Provide the (x, y) coordinate of the cell's center where the given text is located.  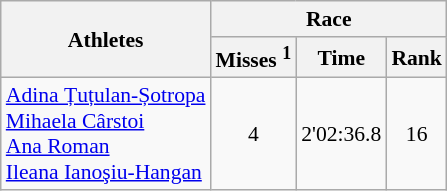
Time (341, 58)
Race (329, 19)
4 (254, 134)
Misses 1 (254, 58)
Athletes (106, 40)
2'02:36.8 (341, 134)
16 (416, 134)
Rank (416, 58)
Adina Țuțulan-ȘotropaMihaela CârstoiAna RomanIleana Ianoşiu-Hangan (106, 134)
